From the cell containing the given text, extract its center point as (X, Y) coordinate. 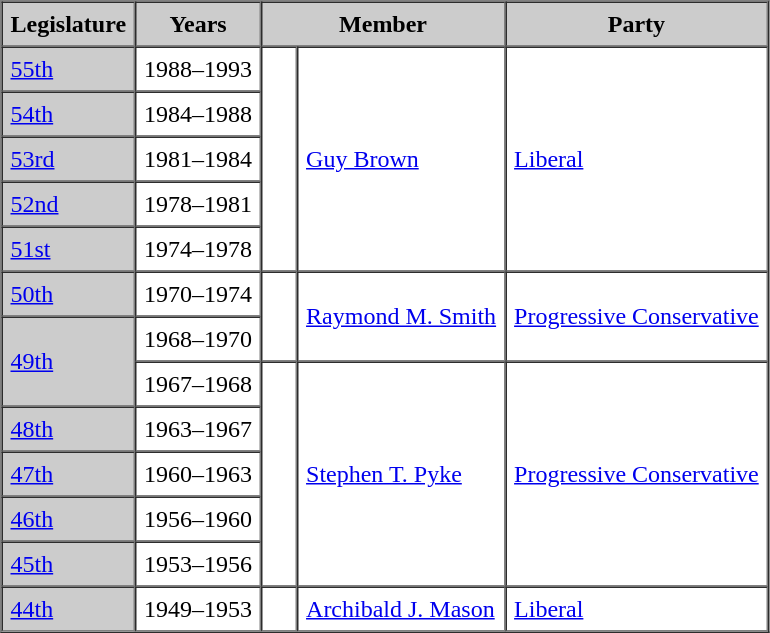
53rd (69, 158)
1978–1981 (198, 204)
1963–1967 (198, 428)
1967–1968 (198, 384)
52nd (69, 204)
49th (69, 361)
1953–1956 (198, 564)
1960–1963 (198, 474)
1956–1960 (198, 518)
44th (69, 608)
Legislature (69, 24)
1974–1978 (198, 248)
50th (69, 294)
46th (69, 518)
48th (69, 428)
1981–1984 (198, 158)
45th (69, 564)
54th (69, 114)
Party (636, 24)
Archibald J. Mason (401, 608)
1968–1970 (198, 338)
1949–1953 (198, 608)
Raymond M. Smith (401, 317)
Member (383, 24)
47th (69, 474)
Years (198, 24)
Guy Brown (401, 158)
Stephen T. Pyke (401, 474)
1970–1974 (198, 294)
55th (69, 68)
51st (69, 248)
1988–1993 (198, 68)
1984–1988 (198, 114)
